Scan for the cell matching the given text and deliver its [x, y] coordinate at center. 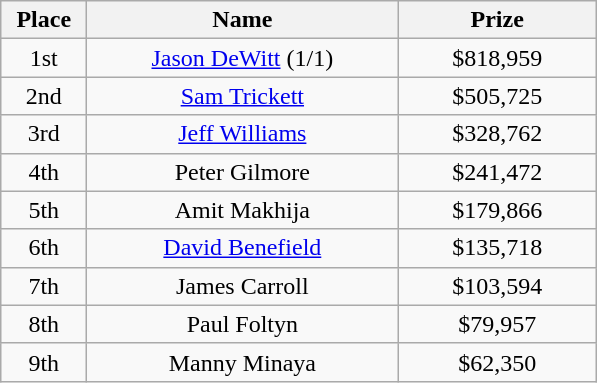
Peter Gilmore [242, 172]
4th [44, 172]
Jeff Williams [242, 134]
8th [44, 324]
$241,472 [498, 172]
James Carroll [242, 286]
$79,957 [498, 324]
1st [44, 58]
5th [44, 210]
7th [44, 286]
$179,866 [498, 210]
$103,594 [498, 286]
3rd [44, 134]
$328,762 [498, 134]
Paul Foltyn [242, 324]
9th [44, 362]
2nd [44, 96]
Jason DeWitt (1/1) [242, 58]
Manny Minaya [242, 362]
David Benefield [242, 248]
Prize [498, 20]
$135,718 [498, 248]
$818,959 [498, 58]
Place [44, 20]
Amit Makhija [242, 210]
Sam Trickett [242, 96]
Name [242, 20]
$62,350 [498, 362]
$505,725 [498, 96]
6th [44, 248]
